Output the [X, Y] coordinate of the center of the cell containing the given text.  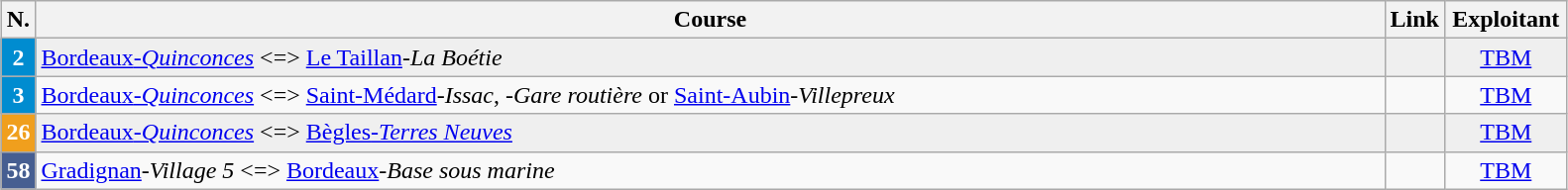
Gradignan-Village 5 <=> Bordeaux-Base sous marine [710, 170]
Bordeaux-Quinconces <=> Bègles-Terres Neuves [710, 133]
Course [710, 20]
26 [18, 133]
Bordeaux-Quinconces <=> Le Taillan-La Boétie [710, 57]
N. [18, 20]
Bordeaux-Quinconces <=> Saint-Médard-Issac, -Gare routière or Saint-Aubin-Villepreux [710, 95]
2 [18, 57]
Exploitant [1506, 20]
3 [18, 95]
58 [18, 170]
Link [1414, 20]
